Provide the (X, Y) coordinate of the cell's center where the given text is located.  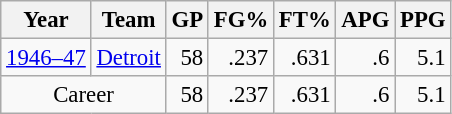
APG (366, 20)
Year (46, 20)
Detroit (128, 58)
FG% (240, 20)
PPG (423, 20)
1946–47 (46, 58)
Career (84, 95)
FT% (304, 20)
GP (187, 20)
Team (128, 20)
